Determine the (x, y) coordinate at the center of the cell enclosing the given text.  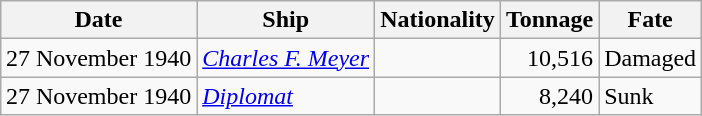
Damaged (650, 58)
Sunk (650, 96)
Charles F. Meyer (286, 58)
Ship (286, 20)
10,516 (549, 58)
Fate (650, 20)
Date (98, 20)
8,240 (549, 96)
Diplomat (286, 96)
Nationality (438, 20)
Tonnage (549, 20)
